Scan for the cell matching the given text and deliver its [x, y] coordinate at center. 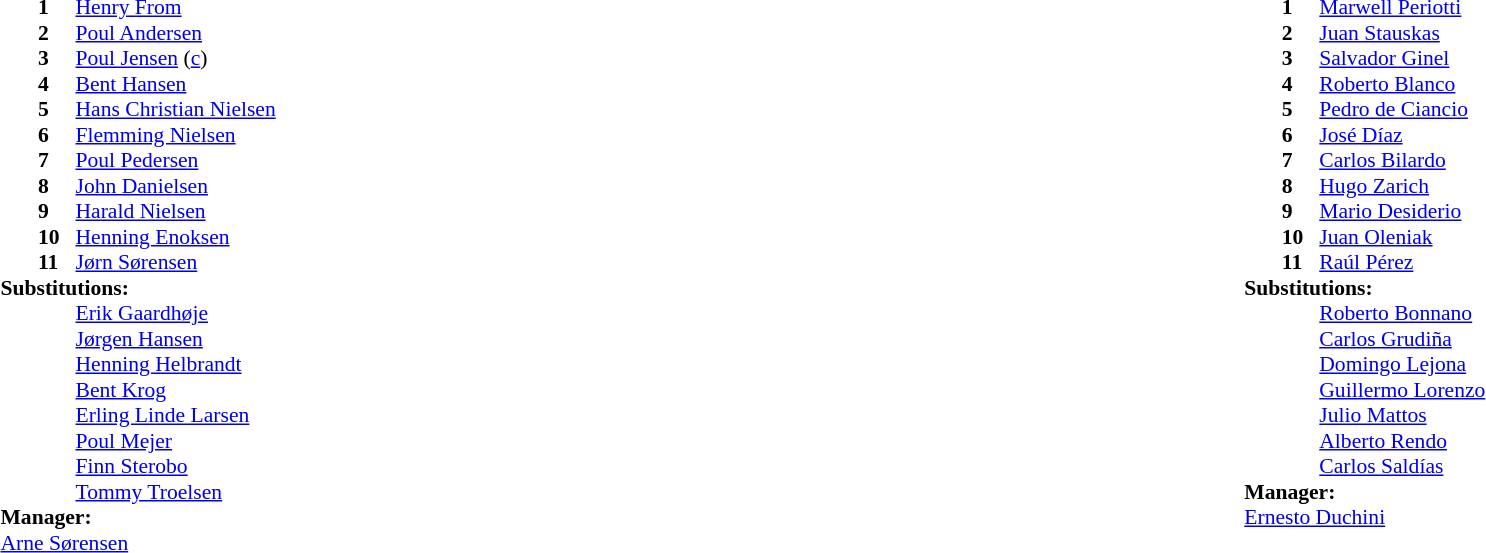
Bent Hansen [176, 84]
John Danielsen [176, 186]
José Díaz [1402, 135]
Poul Pedersen [176, 161]
Poul Mejer [176, 441]
Domingo Lejona [1402, 365]
Guillermo Lorenzo [1402, 390]
Henning Helbrandt [176, 365]
Carlos Grudiña [1402, 339]
Tommy Troelsen [176, 492]
Roberto Bonnano [1402, 313]
Flemming Nielsen [176, 135]
Pedro de Ciancio [1402, 109]
Hugo Zarich [1402, 186]
Juan Stauskas [1402, 33]
Bent Krog [176, 390]
Jørgen Hansen [176, 339]
Erling Linde Larsen [176, 415]
Ernesto Duchini [1364, 517]
Poul Jensen (c) [176, 59]
Julio Mattos [1402, 415]
Carlos Bilardo [1402, 161]
Henning Enoksen [176, 237]
Salvador Ginel [1402, 59]
Roberto Blanco [1402, 84]
Erik Gaardhøje [176, 313]
Finn Sterobo [176, 467]
Jørn Sørensen [176, 263]
Raúl Pérez [1402, 263]
Hans Christian Nielsen [176, 109]
Mario Desiderio [1402, 211]
Harald Nielsen [176, 211]
Juan Oleniak [1402, 237]
Alberto Rendo [1402, 441]
Poul Andersen [176, 33]
Carlos Saldías [1402, 467]
